Capture the cell that displays the provided text and extract its [x, y] central coordinate. 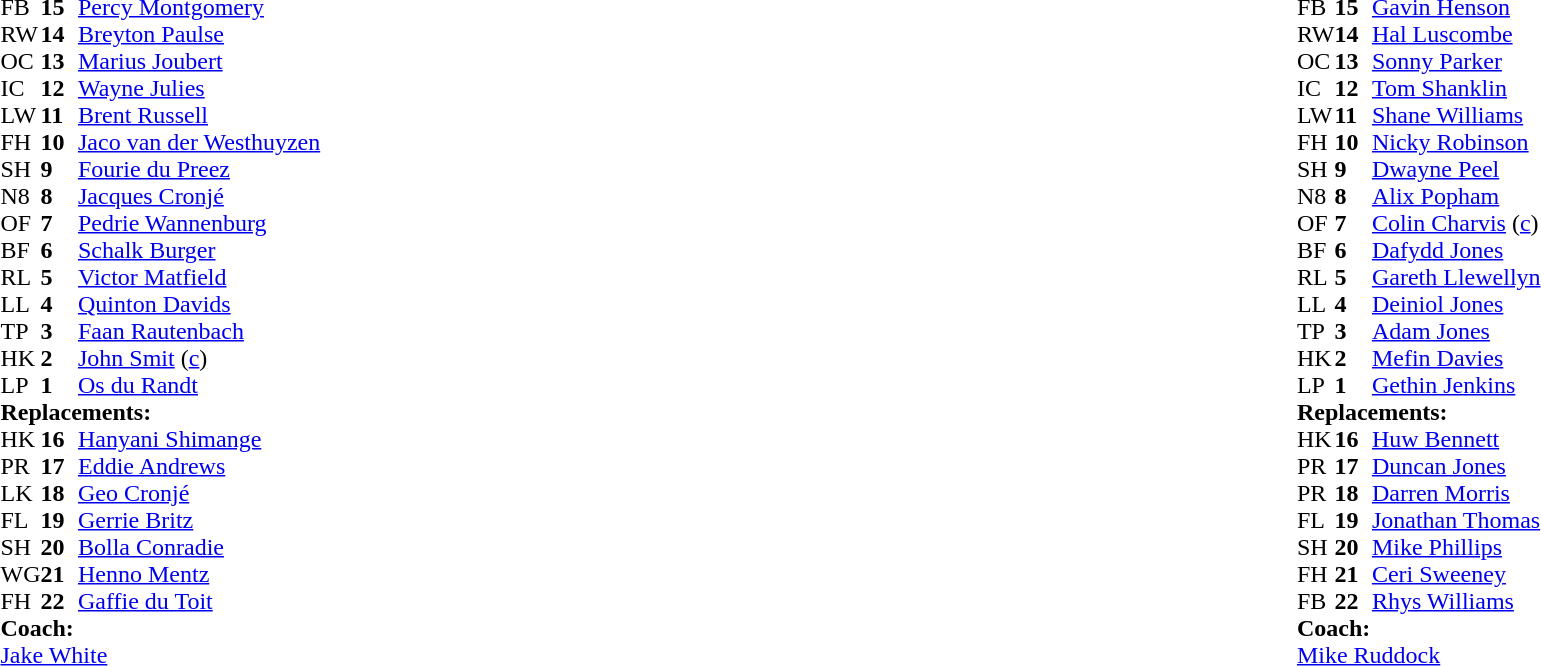
Bolla Conradie [199, 548]
Victor Matfield [199, 278]
Dafydd Jones [1456, 250]
Alix Popham [1456, 196]
Colin Charvis (c) [1456, 224]
Gethin Jenkins [1456, 386]
Geo Cronjé [199, 494]
Jacques Cronjé [199, 196]
Jonathan Thomas [1456, 520]
Darren Morris [1456, 494]
Rhys Williams [1456, 602]
Mike Phillips [1456, 548]
Deiniol Jones [1456, 304]
Hanyani Shimange [199, 440]
WG [20, 574]
Breyton Paulse [199, 34]
Os du Randt [199, 386]
Wayne Julies [199, 88]
John Smit (c) [199, 358]
Gareth Llewellyn [1456, 278]
Quinton Davids [199, 304]
Brent Russell [199, 116]
Sonny Parker [1456, 62]
Fourie du Preez [199, 170]
Jaco van der Westhuyzen [199, 142]
Hal Luscombe [1456, 34]
Mefin Davies [1456, 358]
Faan Rautenbach [199, 332]
LK [20, 494]
Dwayne Peel [1456, 170]
Schalk Burger [199, 250]
Shane Williams [1456, 116]
Duncan Jones [1456, 466]
Pedrie Wannenburg [199, 224]
Henno Mentz [199, 574]
Ceri Sweeney [1456, 574]
Nicky Robinson [1456, 142]
Gerrie Britz [199, 520]
Adam Jones [1456, 332]
Tom Shanklin [1456, 88]
Marius Joubert [199, 62]
Eddie Andrews [199, 466]
FB [1316, 602]
Gaffie du Toit [199, 602]
Huw Bennett [1456, 440]
